Provide the [x, y] coordinate of the cell's center where the given text is located.  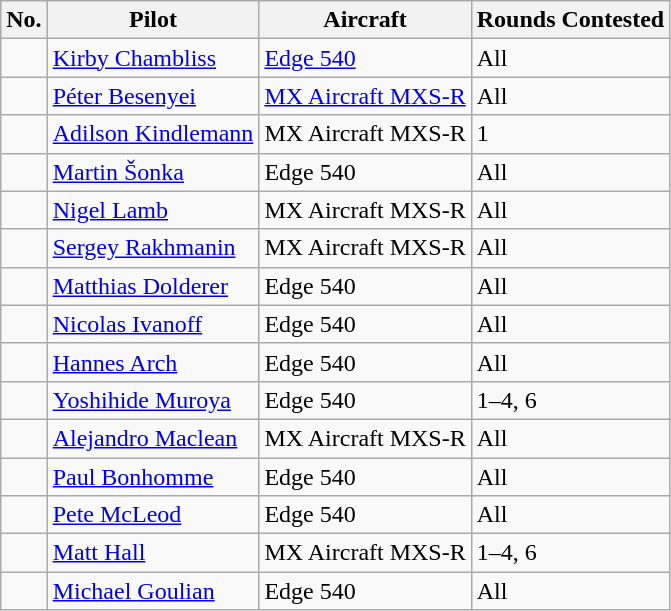
Pete McLeod [153, 515]
Matt Hall [153, 553]
Nigel Lamb [153, 210]
Hannes Arch [153, 362]
Pilot [153, 20]
Paul Bonhomme [153, 477]
Aircraft [365, 20]
Sergey Rakhmanin [153, 248]
Adilson Kindlemann [153, 134]
Yoshihide Muroya [153, 400]
1 [570, 134]
Alejandro Maclean [153, 438]
No. [24, 20]
Matthias Dolderer [153, 286]
Michael Goulian [153, 591]
Nicolas Ivanoff [153, 324]
Kirby Chambliss [153, 58]
Péter Besenyei [153, 96]
Rounds Contested [570, 20]
Martin Šonka [153, 172]
